From the cell containing the given text, extract its center point as [x, y] coordinate. 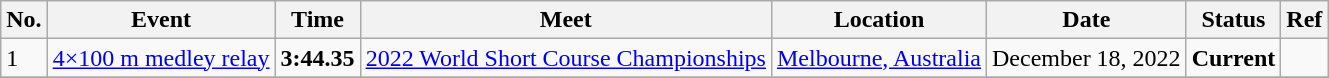
Date [1086, 20]
Time [318, 20]
3:44.35 [318, 58]
4×100 m medley relay [161, 58]
Status [1234, 20]
1 [24, 58]
No. [24, 20]
2022 World Short Course Championships [566, 58]
Location [878, 20]
Melbourne, Australia [878, 58]
Ref [1304, 20]
December 18, 2022 [1086, 58]
Event [161, 20]
Meet [566, 20]
Current [1234, 58]
